Find where the given text appears and provide that cell's center as (X, Y) coordinate. 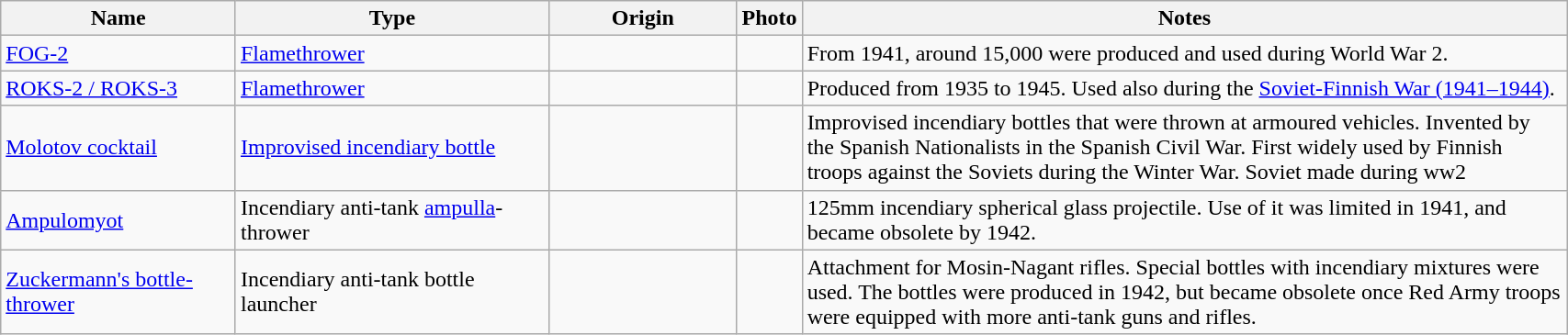
Molotov cocktail (118, 148)
Produced from 1935 to 1945. Used also during the Soviet-Finnish War (1941–1944). (1185, 88)
Photo (770, 18)
ROKS-2 / ROKS-3 (118, 88)
Incendiary anti-tank bottle launcher (391, 292)
From 1941, around 15,000 were produced and used during World War 2. (1185, 53)
125mm incendiary spherical glass projectile. Use of it was limited in 1941, and became obsolete by 1942. (1185, 220)
Name (118, 18)
Improvised incendiary bottle (391, 148)
FOG-2 (118, 53)
Incendiary anti-tank ampulla-thrower (391, 220)
Ampulomyot (118, 220)
Origin (643, 18)
Type (391, 18)
Notes (1185, 18)
Zuckermann's bottle-thrower (118, 292)
